Return the (x, y) coordinate for the center point of the cell that contains the specified text.  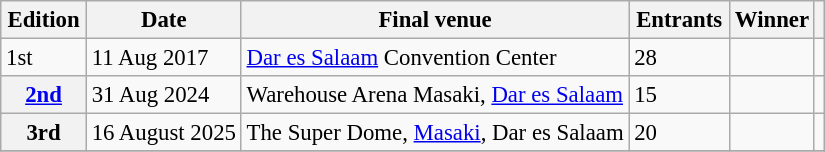
3rd (44, 133)
28 (680, 58)
Winner (772, 20)
Entrants (680, 20)
11 Aug 2017 (164, 58)
Dar es Salaam Convention Center (435, 58)
Date (164, 20)
31 Aug 2024 (164, 95)
16 August 2025 (164, 133)
Edition (44, 20)
20 (680, 133)
Final venue (435, 20)
1st (44, 58)
2nd (44, 95)
Warehouse Arena Masaki, Dar es Salaam (435, 95)
The Super Dome, Masaki, Dar es Salaam (435, 133)
15 (680, 95)
